For the text-containing cell, return its midpoint in [X, Y] coordinate format. 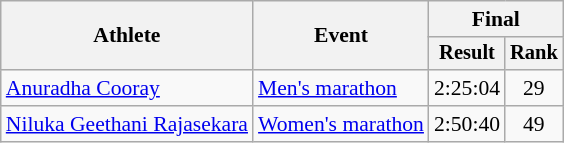
29 [534, 88]
Men's marathon [341, 88]
Result [467, 54]
Women's marathon [341, 124]
Rank [534, 54]
Final [496, 19]
2:25:04 [467, 88]
Anuradha Cooray [127, 88]
49 [534, 124]
Niluka Geethani Rajasekara [127, 124]
Event [341, 36]
2:50:40 [467, 124]
Athlete [127, 36]
